Locate the cell with the specified text and output its [x, y] center coordinate. 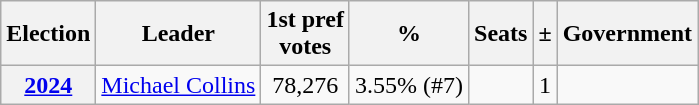
3.55% (#7) [408, 85]
78,276 [306, 85]
% [408, 34]
Government [627, 34]
1st prefvotes [306, 34]
1 [545, 85]
Michael Collins [178, 85]
Seats [501, 34]
Leader [178, 34]
Election [48, 34]
2024 [48, 85]
± [545, 34]
